Provide the (X, Y) coordinate of the cell's center where the given text is located.  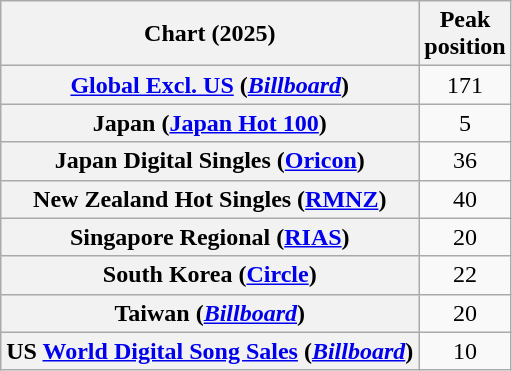
171 (465, 85)
Peakposition (465, 34)
Global Excl. US (Billboard) (210, 85)
US World Digital Song Sales (Billboard) (210, 351)
Singapore Regional (RIAS) (210, 237)
South Korea (Circle) (210, 275)
New Zealand Hot Singles (RMNZ) (210, 199)
10 (465, 351)
40 (465, 199)
Japan (Japan Hot 100) (210, 123)
Chart (2025) (210, 34)
5 (465, 123)
Taiwan (Billboard) (210, 313)
Japan Digital Singles (Oricon) (210, 161)
22 (465, 275)
36 (465, 161)
